From the cell containing the given text, extract its center point as (X, Y) coordinate. 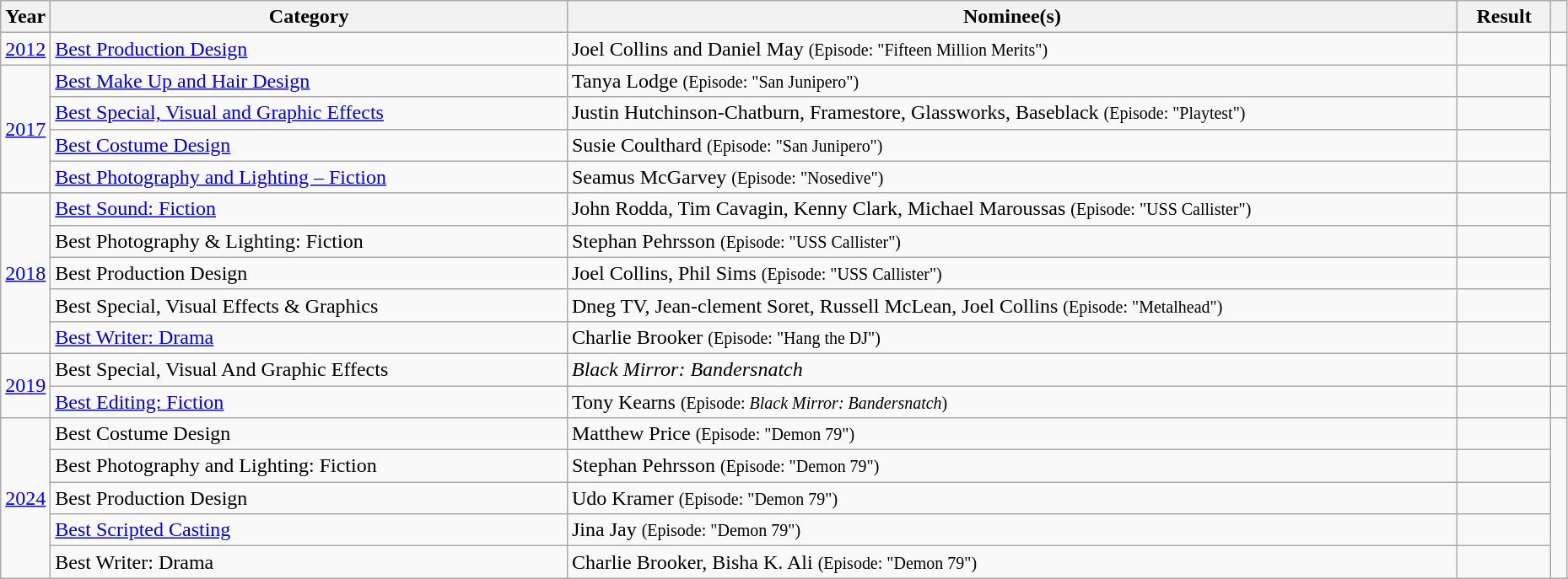
Udo Kramer (Episode: "Demon 79") (1012, 498)
Best Special, Visual and Graphic Effects (309, 113)
Best Photography and Lighting – Fiction (309, 177)
2017 (25, 129)
Jina Jay (Episode: "Demon 79") (1012, 530)
Year (25, 17)
2024 (25, 498)
Best Photography & Lighting: Fiction (309, 241)
Tanya Lodge (Episode: "San Junipero") (1012, 81)
Best Scripted Casting (309, 530)
Stephan Pehrsson (Episode: "Demon 79") (1012, 466)
Nominee(s) (1012, 17)
Black Mirror: Bandersnatch (1012, 369)
Best Make Up and Hair Design (309, 81)
2019 (25, 385)
Best Sound: Fiction (309, 209)
Susie Coulthard (Episode: "San Junipero") (1012, 145)
Result (1503, 17)
Joel Collins, Phil Sims (Episode: "USS Callister") (1012, 273)
Seamus McGarvey (Episode: "Nosedive") (1012, 177)
2018 (25, 273)
Dneg TV, Jean-clement Soret, Russell McLean, Joel Collins (Episode: "Metalhead") (1012, 305)
Matthew Price (Episode: "Demon 79") (1012, 434)
Joel Collins and Daniel May (Episode: "Fifteen Million Merits") (1012, 49)
Category (309, 17)
Best Special, Visual Effects & Graphics (309, 305)
Best Photography and Lighting: Fiction (309, 466)
Stephan Pehrsson (Episode: "USS Callister") (1012, 241)
Justin Hutchinson-Chatburn, Framestore, Glassworks, Baseblack (Episode: "Playtest") (1012, 113)
Tony Kearns (Episode: Black Mirror: Bandersnatch) (1012, 402)
Charlie Brooker (Episode: "Hang the DJ") (1012, 337)
Best Special, Visual And Graphic Effects (309, 369)
2012 (25, 49)
Charlie Brooker, Bisha K. Ali (Episode: "Demon 79") (1012, 562)
Best Editing: Fiction (309, 402)
John Rodda, Tim Cavagin, Kenny Clark, Michael Maroussas (Episode: "USS Callister") (1012, 209)
